Output the (X, Y) coordinate of the center of the cell containing the given text.  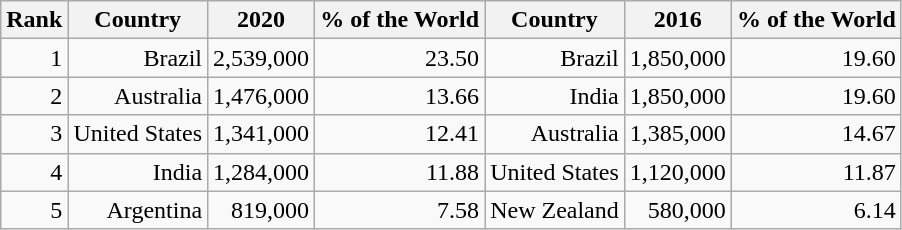
6.14 (816, 210)
1,341,000 (262, 134)
2 (34, 96)
14.67 (816, 134)
5 (34, 210)
2,539,000 (262, 58)
2016 (678, 20)
7.58 (400, 210)
Rank (34, 20)
580,000 (678, 210)
1,385,000 (678, 134)
1,120,000 (678, 172)
Argentina (138, 210)
11.88 (400, 172)
4 (34, 172)
819,000 (262, 210)
23.50 (400, 58)
New Zealand (555, 210)
12.41 (400, 134)
1 (34, 58)
2020 (262, 20)
1,476,000 (262, 96)
3 (34, 134)
11.87 (816, 172)
13.66 (400, 96)
1,284,000 (262, 172)
